Output the (x, y) coordinate of the center of the cell containing the given text.  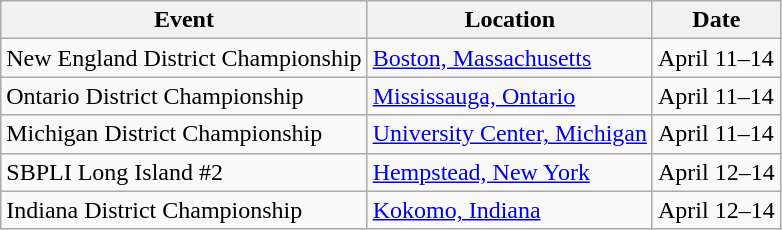
SBPLI Long Island #2 (184, 172)
Ontario District Championship (184, 96)
New England District Championship (184, 58)
Event (184, 20)
Location (510, 20)
Michigan District Championship (184, 134)
University Center, Michigan (510, 134)
Hempstead, New York (510, 172)
Date (716, 20)
Boston, Massachusetts (510, 58)
Mississauga, Ontario (510, 96)
Indiana District Championship (184, 210)
Kokomo, Indiana (510, 210)
